Locate the cell with the specified text and output its (x, y) center coordinate. 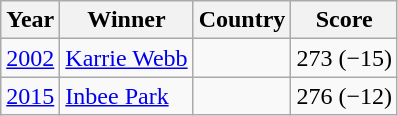
Winner (126, 20)
Country (242, 20)
Year (30, 20)
Score (344, 20)
273 (−15) (344, 58)
276 (−12) (344, 96)
Inbee Park (126, 96)
Karrie Webb (126, 58)
2015 (30, 96)
2002 (30, 58)
